Detect which cell encompasses the target text, then output its (X, Y) center coordinate. 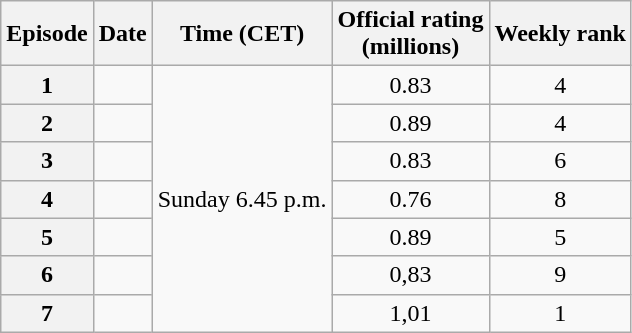
0,83 (410, 275)
Time (CET) (242, 34)
Episode (47, 34)
1,01 (410, 313)
Official rating(millions) (410, 34)
0.76 (410, 199)
7 (47, 313)
9 (560, 275)
Sunday 6.45 p.m. (242, 199)
3 (47, 161)
Date (122, 34)
8 (560, 199)
2 (47, 123)
Weekly rank (560, 34)
